Return the (x, y) coordinate for the center point of the cell that contains the specified text.  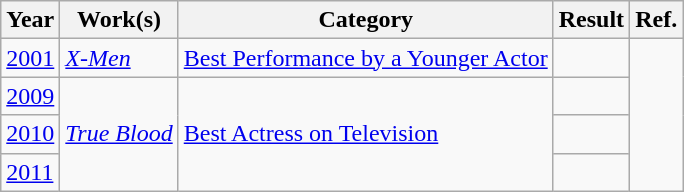
Best Performance by a Younger Actor (366, 58)
Ref. (656, 20)
X-Men (119, 58)
Year (30, 20)
Result (591, 20)
Category (366, 20)
2001 (30, 58)
2011 (30, 172)
2010 (30, 134)
Work(s) (119, 20)
True Blood (119, 134)
2009 (30, 96)
Best Actress on Television (366, 134)
